Capture the cell that displays the provided text and extract its [x, y] central coordinate. 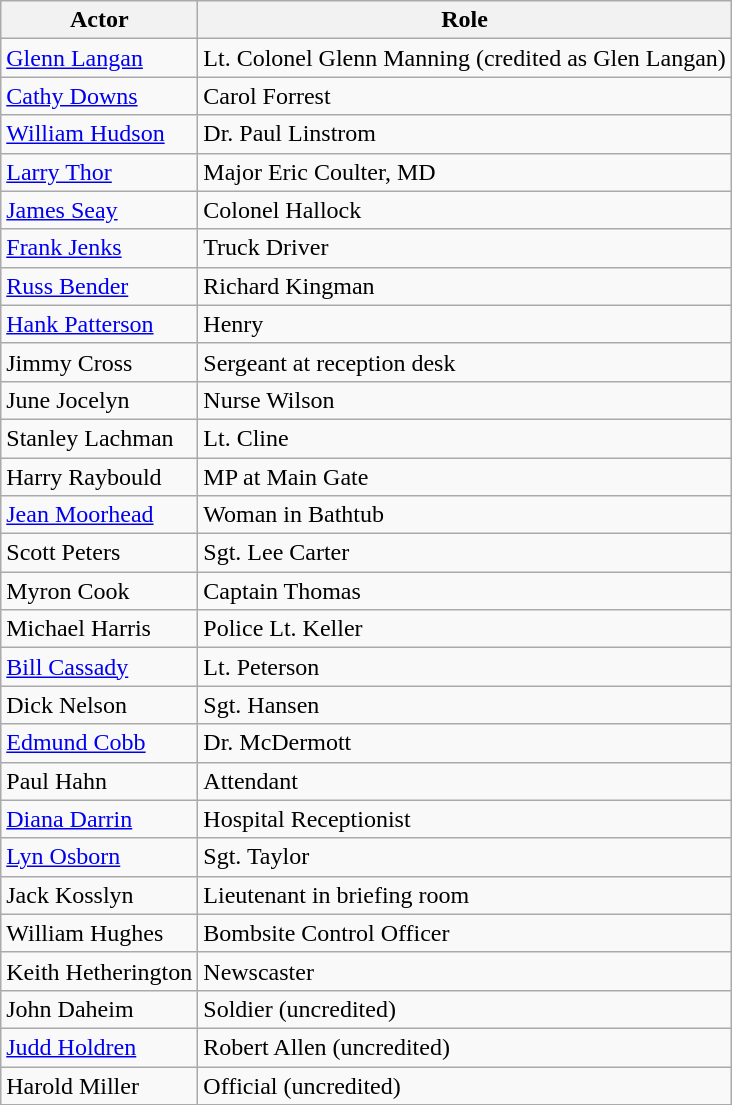
Dr. McDermott [465, 743]
William Hughes [100, 933]
Michael Harris [100, 629]
Myron Cook [100, 591]
Lt. Colonel Glenn Manning (credited as Glen Langan) [465, 58]
Role [465, 20]
Lt. Cline [465, 438]
Captain Thomas [465, 591]
Lt. Peterson [465, 667]
Henry [465, 324]
Sgt. Hansen [465, 705]
Judd Holdren [100, 1047]
Jimmy Cross [100, 362]
John Daheim [100, 1009]
Harry Raybould [100, 477]
Actor [100, 20]
MP at Main Gate [465, 477]
Colonel Hallock [465, 210]
William Hudson [100, 134]
Keith Hetherington [100, 971]
Dick Nelson [100, 705]
Jack Kosslyn [100, 895]
Newscaster [465, 971]
Woman in Bathtub [465, 515]
Police Lt. Keller [465, 629]
Stanley Lachman [100, 438]
Hospital Receptionist [465, 819]
Jean Moorhead [100, 515]
Attendant [465, 781]
Scott Peters [100, 553]
Truck Driver [465, 248]
Nurse Wilson [465, 400]
Richard Kingman [465, 286]
Major Eric Coulter, MD [465, 172]
Glenn Langan [100, 58]
James Seay [100, 210]
Larry Thor [100, 172]
Official (uncredited) [465, 1085]
Russ Bender [100, 286]
Frank Jenks [100, 248]
Robert Allen (uncredited) [465, 1047]
June Jocelyn [100, 400]
Soldier (uncredited) [465, 1009]
Sergeant at reception desk [465, 362]
Lyn Osborn [100, 857]
Edmund Cobb [100, 743]
Harold Miller [100, 1085]
Dr. Paul Linstrom [465, 134]
Paul Hahn [100, 781]
Sgt. Lee Carter [465, 553]
Sgt. Taylor [465, 857]
Bombsite Control Officer [465, 933]
Diana Darrin [100, 819]
Cathy Downs [100, 96]
Bill Cassady [100, 667]
Lieutenant in briefing room [465, 895]
Carol Forrest [465, 96]
Hank Patterson [100, 324]
